Output the (X, Y) coordinate of the center of the cell containing the given text.  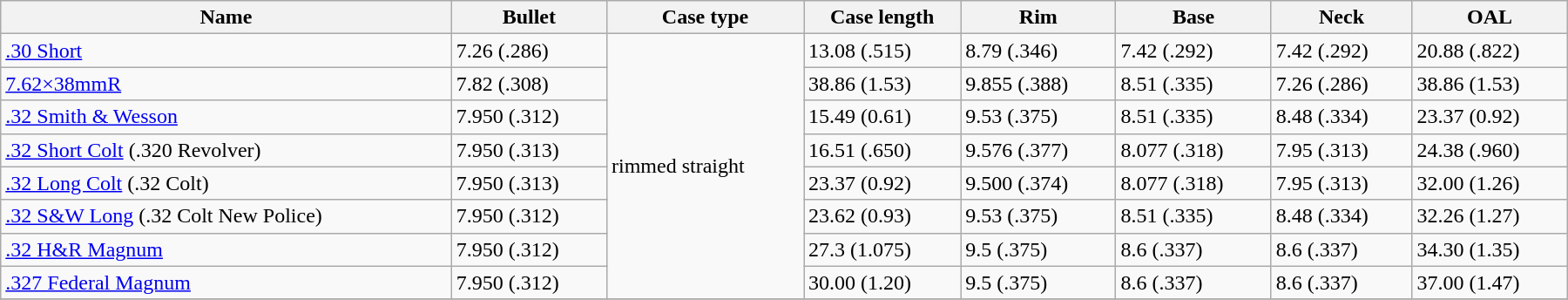
32.26 (1.27) (1490, 216)
OAL (1490, 17)
9.576 (.377) (1038, 150)
.32 Smith & Wesson (226, 117)
7.82 (.308) (529, 84)
.327 Federal Magnum (226, 283)
24.38 (.960) (1490, 150)
34.30 (1.35) (1490, 249)
.32 H&R Magnum (226, 249)
30.00 (1.20) (882, 283)
.32 Short Colt (.320 Revolver) (226, 150)
8.79 (.346) (1038, 51)
16.51 (.650) (882, 150)
Case length (882, 17)
27.3 (1.075) (882, 249)
.30 Short (226, 51)
32.00 (1.26) (1490, 183)
Base (1193, 17)
23.62 (0.93) (882, 216)
13.08 (.515) (882, 51)
Rim (1038, 17)
9.855 (.388) (1038, 84)
Case type (705, 17)
.32 S&W Long (.32 Colt New Police) (226, 216)
15.49 (0.61) (882, 117)
Name (226, 17)
7.62×38mmR (226, 84)
37.00 (1.47) (1490, 283)
.32 Long Colt (.32 Colt) (226, 183)
rimmed straight (705, 167)
Neck (1342, 17)
Bullet (529, 17)
20.88 (.822) (1490, 51)
9.500 (.374) (1038, 183)
